Identify which cell holds the provided text, then report its (x, y) central coordinate. 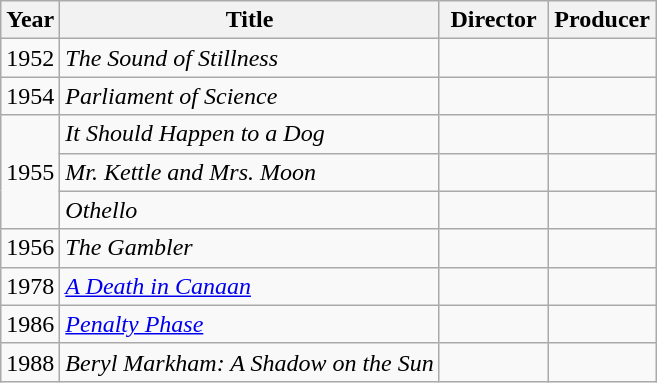
Director (494, 20)
1955 (30, 172)
1978 (30, 286)
1986 (30, 324)
1956 (30, 248)
Othello (250, 210)
1952 (30, 58)
Mr. Kettle and Mrs. Moon (250, 172)
The Sound of Stillness (250, 58)
The Gambler (250, 248)
It Should Happen to a Dog (250, 134)
1988 (30, 362)
Beryl Markham: A Shadow on the Sun (250, 362)
Parliament of Science (250, 96)
A Death in Canaan (250, 286)
Producer (602, 20)
Title (250, 20)
1954 (30, 96)
Penalty Phase (250, 324)
Year (30, 20)
